Detect which cell encompasses the target text, then output its [X, Y] center coordinate. 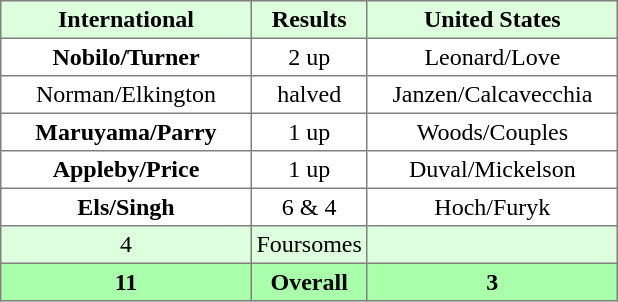
Janzen/Calcavecchia [492, 95]
Nobilo/Turner [126, 57]
Woods/Couples [492, 132]
Hoch/Furyk [492, 207]
Leonard/Love [492, 57]
Els/Singh [126, 207]
International [126, 20]
Overall [309, 282]
3 [492, 282]
Foursomes [309, 245]
11 [126, 282]
Maruyama/Parry [126, 132]
Duval/Mickelson [492, 170]
Appleby/Price [126, 170]
6 & 4 [309, 207]
United States [492, 20]
2 up [309, 57]
Results [309, 20]
halved [309, 95]
Norman/Elkington [126, 95]
4 [126, 245]
